Extract the (x, y) coordinate from the center of the cell holding the provided text.  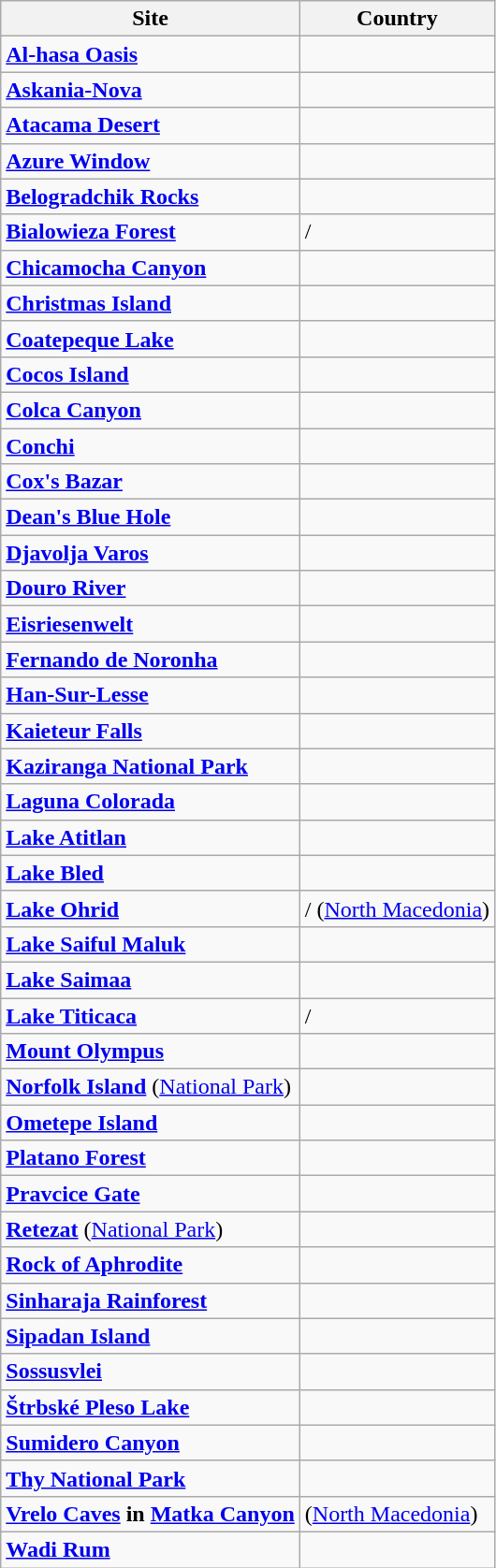
Retezat (National Park) (151, 1229)
Douro River (151, 588)
Mount Olympus (151, 1052)
Djavolja Varos (151, 553)
Cocos Island (151, 374)
Norfolk Island (National Park) (151, 1087)
Kaieteur Falls (151, 731)
Pravcice Gate (151, 1194)
Azure Window (151, 161)
Ometepe Island (151, 1123)
Sumidero Canyon (151, 1443)
Lake Atitlan (151, 837)
Han-Sur-Lesse (151, 695)
/ (North Macedonia) (397, 908)
(North Macedonia) (397, 1514)
Thy National Park (151, 1478)
Christmas Island (151, 303)
Askania-Nova (151, 90)
Wadi Rum (151, 1549)
Dean's Blue Hole (151, 517)
Eisriesenwelt (151, 624)
Colca Canyon (151, 410)
Conchi (151, 446)
Sinharaja Rainforest (151, 1300)
Coatepeque Lake (151, 339)
Al-hasa Oasis (151, 54)
Sipadan Island (151, 1336)
Rock of Aphrodite (151, 1265)
Site (151, 19)
Fernando de Noronha (151, 660)
Platano Forest (151, 1158)
Laguna Colorada (151, 802)
Belogradchik Rocks (151, 196)
Lake Saiful Maluk (151, 944)
Bialowieza Forest (151, 232)
Štrbské Pleso Lake (151, 1407)
Vrelo Caves in Matka Canyon (151, 1514)
Lake Titicaca (151, 1015)
Lake Saimaa (151, 980)
Cox's Bazar (151, 482)
Chicamocha Canyon (151, 268)
Sossusvlei (151, 1372)
Lake Bled (151, 873)
Lake Ohrid (151, 908)
Atacama Desert (151, 125)
Kaziranga National Park (151, 766)
Country (397, 19)
